Detect which cell encompasses the target text, then output its [X, Y] center coordinate. 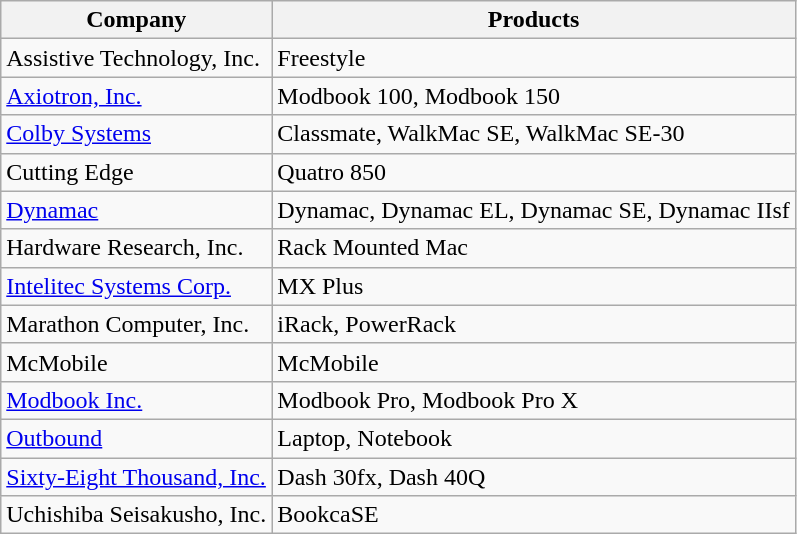
MX Plus [534, 286]
Assistive Technology, Inc. [136, 58]
Cutting Edge [136, 172]
Marathon Computer, Inc. [136, 324]
BookcaSE [534, 515]
Rack Mounted Mac [534, 248]
Intelitec Systems Corp. [136, 286]
Axiotron, Inc. [136, 96]
Dynamac [136, 210]
Quatro 850 [534, 172]
Outbound [136, 438]
Company [136, 20]
Colby Systems [136, 134]
Sixty-Eight Thousand, Inc. [136, 477]
Uchishiba Seisakusho, Inc. [136, 515]
Freestyle [534, 58]
iRack, PowerRack [534, 324]
Modbook 100, Modbook 150 [534, 96]
Modbook Pro, Modbook Pro X [534, 400]
Hardware Research, Inc. [136, 248]
Products [534, 20]
Dash 30fx, Dash 40Q [534, 477]
Dynamac, Dynamac EL, Dynamac SE, Dynamac IIsf [534, 210]
Classmate, WalkMac SE, WalkMac SE-30 [534, 134]
Modbook Inc. [136, 400]
Laptop, Notebook [534, 438]
